Return the (X, Y) coordinate for the center point of the cell that contains the specified text.  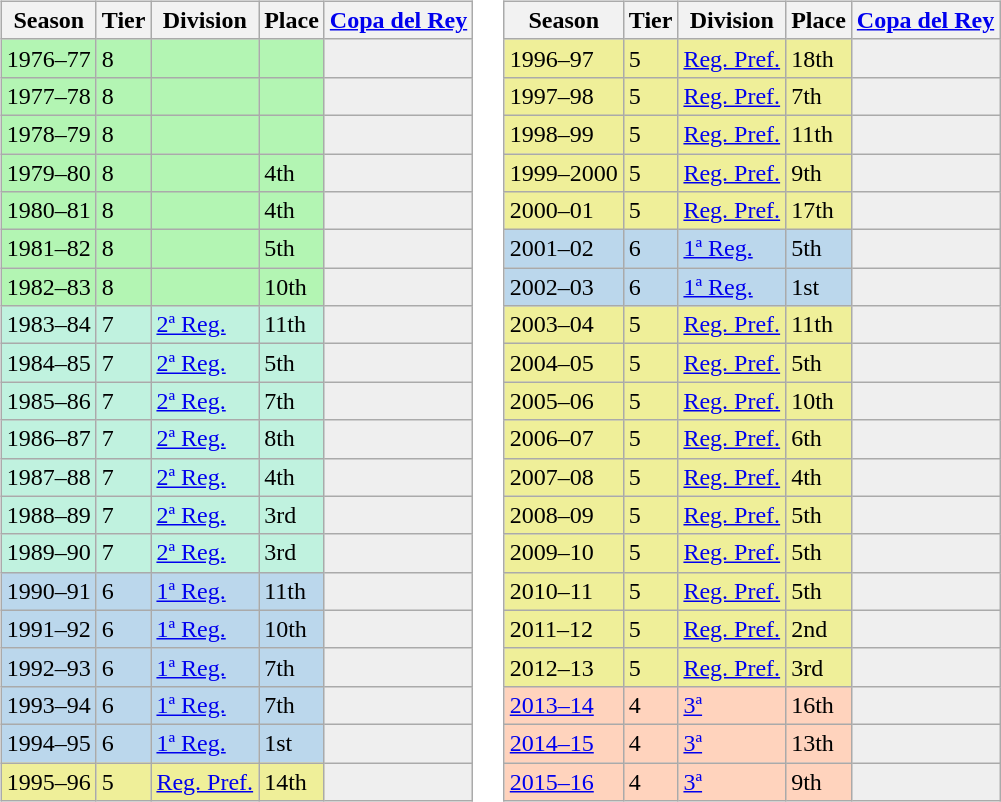
1978–79 (48, 134)
1993–94 (48, 705)
1989–90 (48, 553)
2007–08 (564, 477)
2002–03 (564, 287)
17th (819, 211)
2001–02 (564, 249)
13th (819, 743)
1991–92 (48, 629)
1987–88 (48, 477)
1984–85 (48, 363)
2011–12 (564, 629)
2012–13 (564, 667)
1985–86 (48, 401)
1990–91 (48, 591)
2nd (819, 629)
1998–99 (564, 134)
1988–89 (48, 515)
1979–80 (48, 173)
2014–15 (564, 743)
1977–78 (48, 96)
1996–97 (564, 58)
1981–82 (48, 249)
1997–98 (564, 96)
2005–06 (564, 401)
2015–16 (564, 781)
2006–07 (564, 439)
1982–83 (48, 287)
1994–95 (48, 743)
6th (819, 439)
1976–77 (48, 58)
16th (819, 705)
8th (292, 439)
1980–81 (48, 211)
14th (292, 781)
2008–09 (564, 515)
2010–11 (564, 591)
2000–01 (564, 211)
2003–04 (564, 325)
1983–84 (48, 325)
18th (819, 58)
1992–93 (48, 667)
2013–14 (564, 705)
1995–96 (48, 781)
1999–2000 (564, 173)
2004–05 (564, 363)
1986–87 (48, 439)
2009–10 (564, 553)
